Detect which cell encompasses the target text, then output its (x, y) center coordinate. 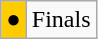
● (14, 20)
Finals (61, 20)
